Output the (X, Y) coordinate of the center of the cell containing the given text.  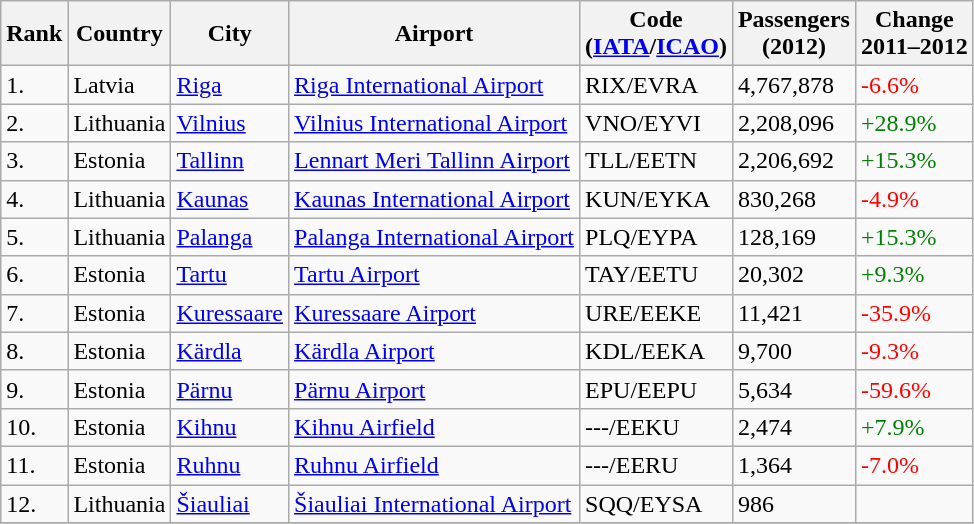
VNO/EYVI (656, 123)
9. (34, 389)
Ruhnu Airfield (434, 465)
TLL/EETN (656, 161)
Country (120, 34)
-59.6% (914, 389)
TAY/EETU (656, 275)
5. (34, 237)
9,700 (794, 351)
Tartu Airport (434, 275)
PLQ/EYPA (656, 237)
-7.0% (914, 465)
+28.9% (914, 123)
11. (34, 465)
Kaunas (230, 199)
Vilnius International Airport (434, 123)
7. (34, 313)
Kuressaare (230, 313)
-9.3% (914, 351)
3. (34, 161)
4,767,878 (794, 85)
---/EEKU (656, 427)
Kihnu (230, 427)
Vilnius (230, 123)
128,169 (794, 237)
Latvia (120, 85)
1,364 (794, 465)
-35.9% (914, 313)
830,268 (794, 199)
Palanga International Airport (434, 237)
Rank (34, 34)
Riga (230, 85)
KDL/EEKA (656, 351)
Palanga (230, 237)
20,302 (794, 275)
8. (34, 351)
4. (34, 199)
12. (34, 503)
-6.6% (914, 85)
Kärdla (230, 351)
Pärnu Airport (434, 389)
---/EERU (656, 465)
Riga International Airport (434, 85)
5,634 (794, 389)
EPU/EEPU (656, 389)
2,474 (794, 427)
Kaunas International Airport (434, 199)
RIX/EVRA (656, 85)
986 (794, 503)
Passengers(2012) (794, 34)
Šiauliai International Airport (434, 503)
2,206,692 (794, 161)
Code(IATA/ICAO) (656, 34)
Ruhnu (230, 465)
Airport (434, 34)
Tartu (230, 275)
SQQ/EYSA (656, 503)
Lennart Meri Tallinn Airport (434, 161)
KUN/EYKA (656, 199)
Šiauliai (230, 503)
+7.9% (914, 427)
Tallinn (230, 161)
2,208,096 (794, 123)
6. (34, 275)
-4.9% (914, 199)
2. (34, 123)
Pärnu (230, 389)
URE/EEKE (656, 313)
Change2011–2012 (914, 34)
Kihnu Airfield (434, 427)
+9.3% (914, 275)
City (230, 34)
1. (34, 85)
10. (34, 427)
Kuressaare Airport (434, 313)
Kärdla Airport (434, 351)
11,421 (794, 313)
